Provide the (x, y) coordinate of the cell's center where the given text is located.  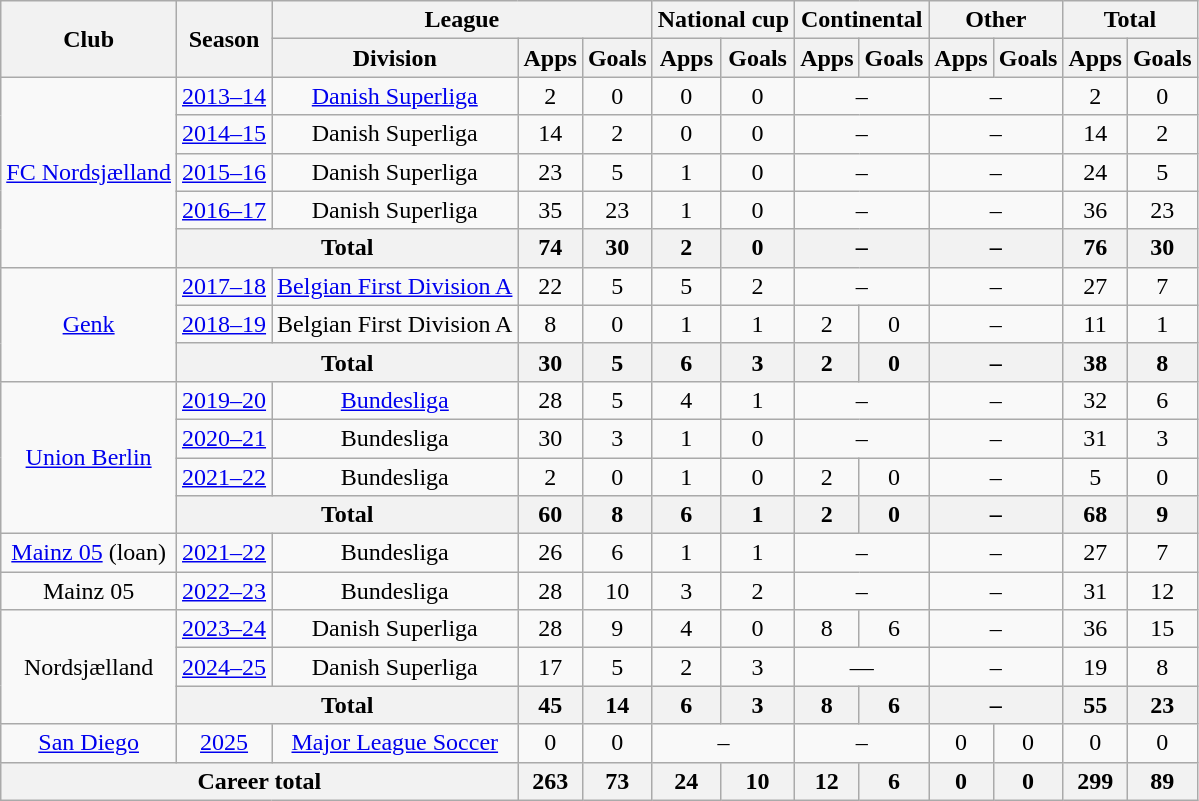
Other (996, 20)
2013–14 (224, 96)
17 (550, 667)
League (462, 20)
Major League Soccer (395, 743)
73 (617, 781)
11 (1095, 324)
68 (1095, 515)
26 (550, 553)
2020–21 (224, 438)
76 (1095, 248)
299 (1095, 781)
74 (550, 248)
2015–16 (224, 172)
Continental (862, 20)
Genk (89, 324)
2016–17 (224, 210)
Nordsjælland (89, 667)
2019–20 (224, 400)
89 (1162, 781)
Season (224, 39)
19 (1095, 667)
Mainz 05 (loan) (89, 553)
Career total (260, 781)
Division (395, 58)
2018–19 (224, 324)
263 (550, 781)
35 (550, 210)
San Diego (89, 743)
Club (89, 39)
2023–24 (224, 629)
2014–15 (224, 134)
2025 (224, 743)
22 (550, 286)
15 (1162, 629)
Mainz 05 (89, 591)
National cup (723, 20)
2022–23 (224, 591)
55 (1095, 705)
45 (550, 705)
60 (550, 515)
32 (1095, 400)
2024–25 (224, 667)
FC Nordsjælland (89, 172)
Union Berlin (89, 457)
2017–18 (224, 286)
— (862, 667)
38 (1095, 362)
